Provide the [x, y] coordinate of the cell's center where the given text is located.  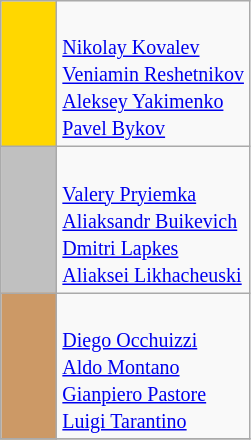
Nikolay KovalevVeniamin Reshetnikov Aleksey YakimenkoPavel Bykov [154, 74]
Diego OcchuizziAldo MontanoGianpiero PastoreLuigi Tarantino [154, 366]
Valery PryiemkaAliaksandr BuikevichDmitri LapkesAliaksei Likhacheuski [154, 220]
